Scan for the cell matching the given text and deliver its [X, Y] coordinate at center. 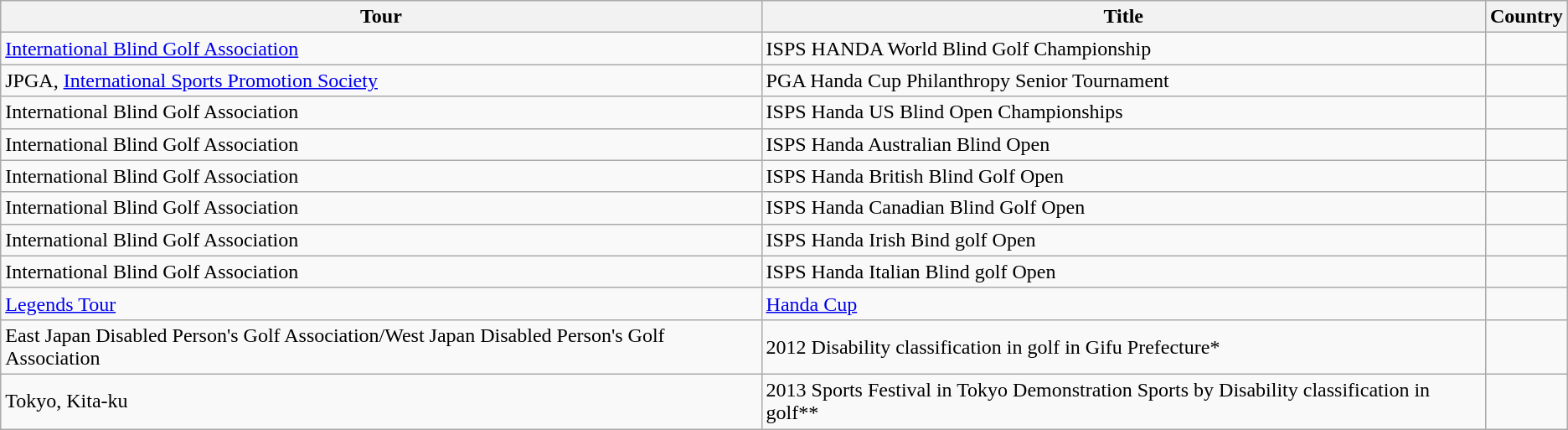
ISPS HANDA World Blind Golf Championship [1123, 49]
ISPS Handa US Blind Open Championships [1123, 112]
ISPS Handa Irish Bind golf Open [1123, 240]
ISPS Handa Canadian Blind Golf Open [1123, 208]
Handa Cup [1123, 303]
PGA Handa Cup Philanthropy Senior Tournament [1123, 80]
Title [1123, 17]
Legends Tour [381, 303]
ISPS Handa Australian Blind Open [1123, 144]
2012 Disability classification in golf in Gifu Prefecture* [1123, 347]
Tour [381, 17]
ISPS Handa British Blind Golf Open [1123, 176]
East Japan Disabled Person's Golf Association/West Japan Disabled Person's Golf Association [381, 347]
Country [1526, 17]
Tokyo, Kita-ku [381, 401]
2013 Sports Festival in Tokyo Demonstration Sports by Disability classification in golf** [1123, 401]
JPGA, International Sports Promotion Society [381, 80]
ISPS Handa Italian Blind golf Open [1123, 272]
